Pinpoint the cell where the given text exists, returning its (X, Y) midpoint coordinate. 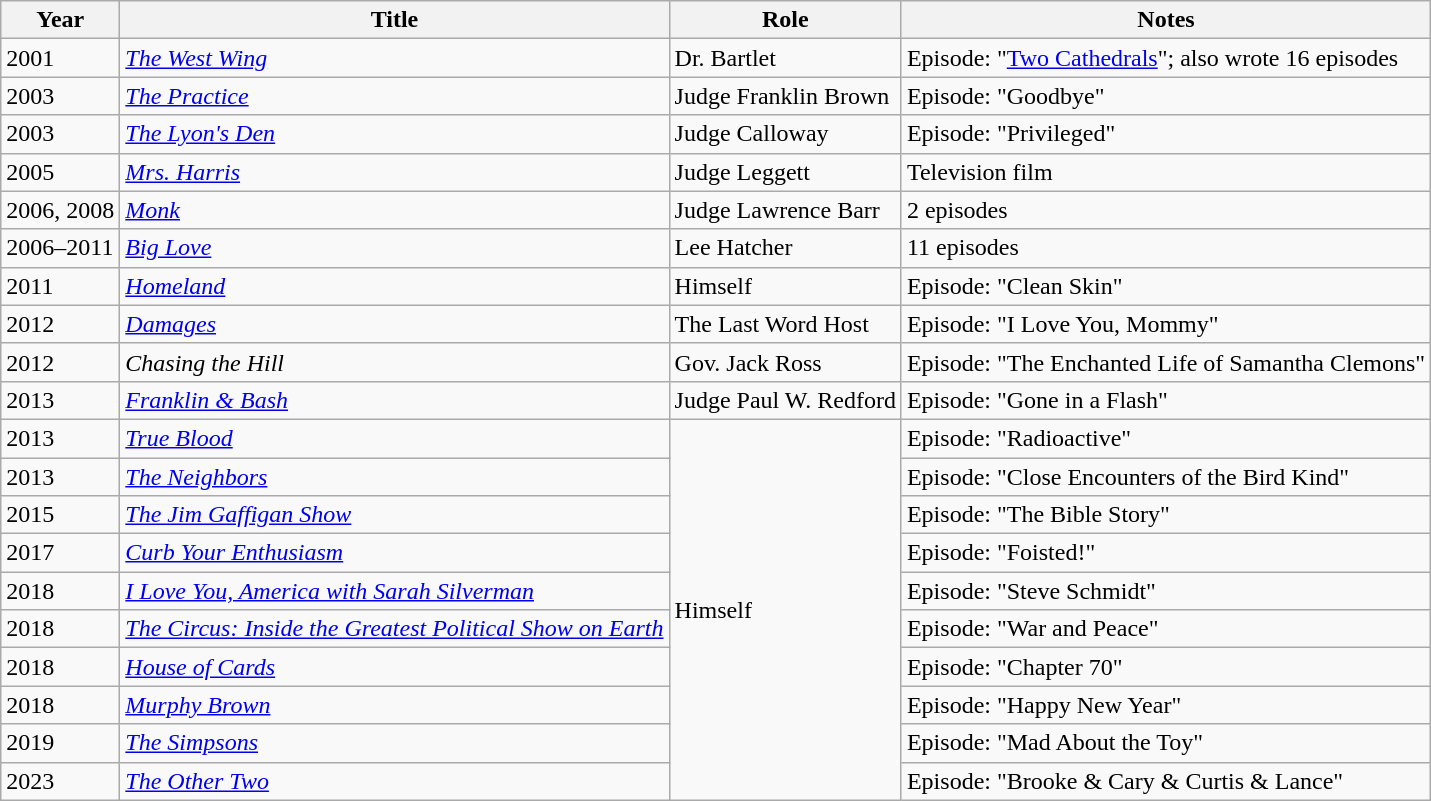
Episode: "Radioactive" (1166, 438)
Big Love (394, 248)
House of Cards (394, 667)
Episode: "Steve Schmidt" (1166, 591)
Lee Hatcher (785, 248)
2015 (60, 515)
2023 (60, 781)
Monk (394, 210)
Damages (394, 324)
The Jim Gaffigan Show (394, 515)
The Lyon's Den (394, 134)
Notes (1166, 20)
2005 (60, 172)
2011 (60, 286)
Dr. Bartlet (785, 58)
Mrs. Harris (394, 172)
Franklin & Bash (394, 400)
Episode: "The Enchanted Life of Samantha Clemons" (1166, 362)
Episode: "Gone in a Flash" (1166, 400)
2019 (60, 743)
The Neighbors (394, 477)
Episode: "Happy New Year" (1166, 705)
Episode: "Close Encounters of the Bird Kind" (1166, 477)
Judge Leggett (785, 172)
Judge Paul W. Redford (785, 400)
The Circus: Inside the Greatest Political Show on Earth (394, 629)
2006–2011 (60, 248)
Episode: "Brooke & Cary & Curtis & Lance" (1166, 781)
Judge Calloway (785, 134)
Episode: "Goodbye" (1166, 96)
Episode: "Clean Skin" (1166, 286)
The Practice (394, 96)
11 episodes (1166, 248)
Episode: "War and Peace" (1166, 629)
2 episodes (1166, 210)
2017 (60, 553)
The West Wing (394, 58)
Judge Franklin Brown (785, 96)
True Blood (394, 438)
2001 (60, 58)
The Simpsons (394, 743)
Episode: "I Love You, Mommy" (1166, 324)
Murphy Brown (394, 705)
Role (785, 20)
I Love You, America with Sarah Silverman (394, 591)
Episode: "Chapter 70" (1166, 667)
Title (394, 20)
Judge Lawrence Barr (785, 210)
Television film (1166, 172)
Episode: "Mad About the Toy" (1166, 743)
The Last Word Host (785, 324)
2006, 2008 (60, 210)
Chasing the Hill (394, 362)
Episode: "Two Cathedrals"; also wrote 16 episodes (1166, 58)
Episode: "The Bible Story" (1166, 515)
Gov. Jack Ross (785, 362)
Year (60, 20)
The Other Two (394, 781)
Episode: "Foisted!" (1166, 553)
Curb Your Enthusiasm (394, 553)
Episode: "Privileged" (1166, 134)
Homeland (394, 286)
